For the text-containing cell, return its midpoint in [x, y] coordinate format. 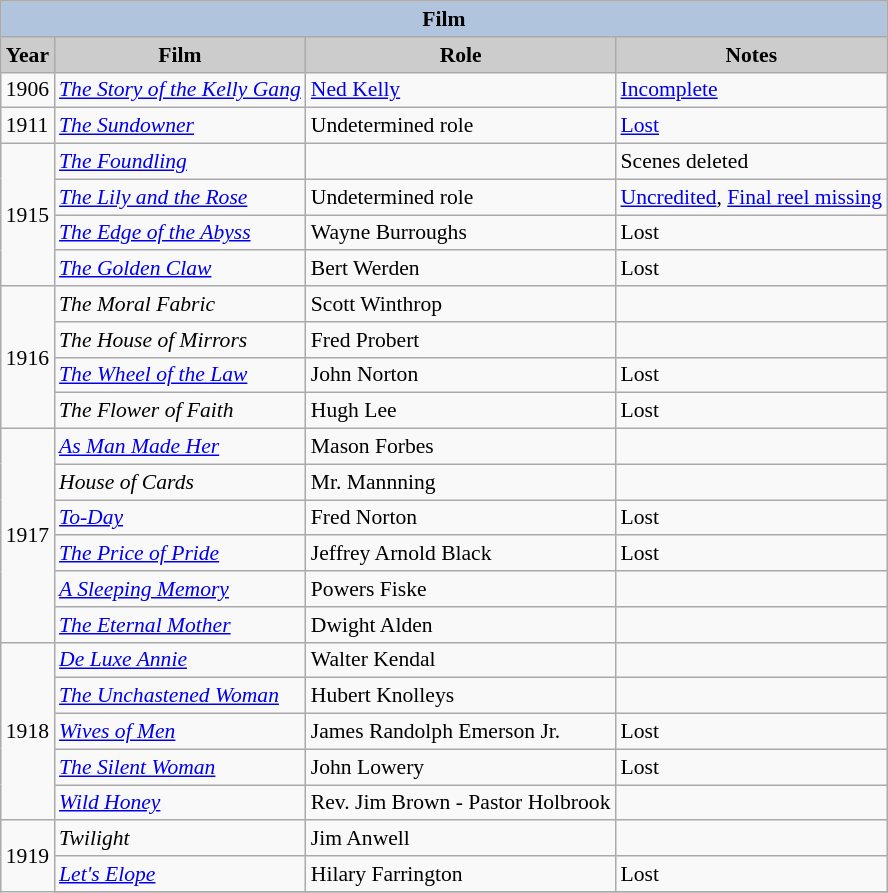
To-Day [180, 518]
The Story of the Kelly Gang [180, 90]
Wives of Men [180, 732]
Fred Norton [461, 518]
House of Cards [180, 482]
De Luxe Annie [180, 660]
1919 [28, 856]
The Lily and the Rose [180, 197]
Jim Anwell [461, 839]
Fred Probert [461, 340]
The Silent Woman [180, 767]
The House of Mirrors [180, 340]
James Randolph Emerson Jr. [461, 732]
Hilary Farrington [461, 874]
Let's Elope [180, 874]
The Sundowner [180, 126]
The Golden Claw [180, 269]
Jeffrey Arnold Black [461, 554]
1916 [28, 357]
Wayne Burroughs [461, 233]
Mason Forbes [461, 447]
The Flower of Faith [180, 411]
1911 [28, 126]
The Unchastened Woman [180, 696]
Role [461, 55]
Walter Kendal [461, 660]
Hubert Knolleys [461, 696]
Notes [752, 55]
Mr. Mannning [461, 482]
The Moral Fabric [180, 304]
Twilight [180, 839]
The Price of Pride [180, 554]
Ned Kelly [461, 90]
As Man Made Her [180, 447]
John Norton [461, 375]
Rev. Jim Brown - Pastor Holbrook [461, 803]
A Sleeping Memory [180, 589]
1918 [28, 731]
1906 [28, 90]
The Eternal Mother [180, 625]
Incomplete [752, 90]
Scott Winthrop [461, 304]
Bert Werden [461, 269]
Dwight Alden [461, 625]
Powers Fiske [461, 589]
1915 [28, 215]
Year [28, 55]
Scenes deleted [752, 162]
The Foundling [180, 162]
Wild Honey [180, 803]
The Wheel of the Law [180, 375]
Hugh Lee [461, 411]
Uncredited, Final reel missing [752, 197]
John Lowery [461, 767]
1917 [28, 536]
The Edge of the Abyss [180, 233]
